Find where the given text appears and provide that cell's center as (x, y) coordinate. 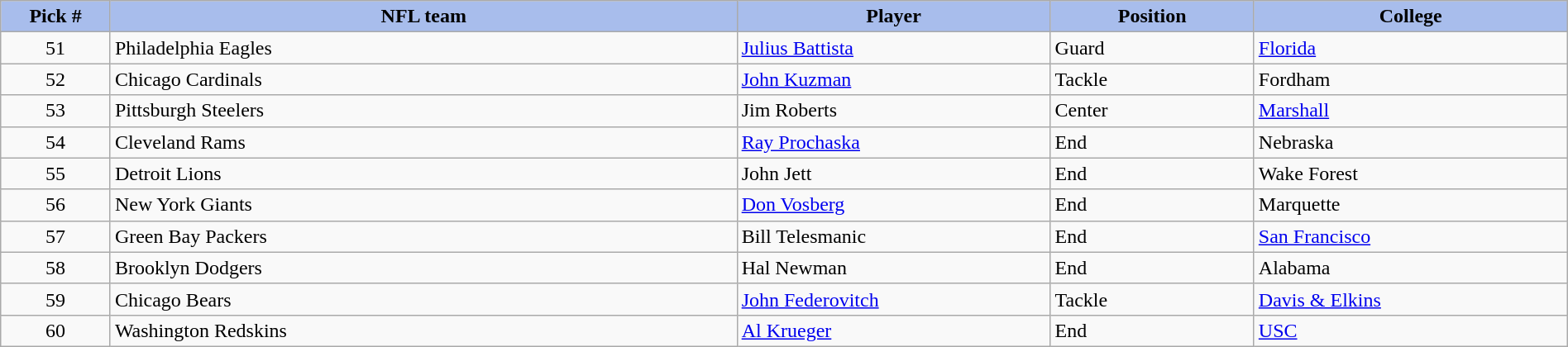
57 (56, 236)
Cleveland Rams (423, 142)
Marquette (1411, 205)
Julius Battista (893, 48)
Green Bay Packers (423, 236)
53 (56, 111)
Detroit Lions (423, 173)
Nebraska (1411, 142)
Pittsburgh Steelers (423, 111)
59 (56, 299)
Position (1152, 17)
Washington Redskins (423, 330)
Ray Prochaska (893, 142)
Center (1152, 111)
John Federovitch (893, 299)
Marshall (1411, 111)
56 (56, 205)
New York Giants (423, 205)
Bill Telesmanic (893, 236)
Fordham (1411, 79)
58 (56, 268)
John Kuzman (893, 79)
Philadelphia Eagles (423, 48)
Florida (1411, 48)
Brooklyn Dodgers (423, 268)
55 (56, 173)
John Jett (893, 173)
Al Krueger (893, 330)
60 (56, 330)
USC (1411, 330)
Davis & Elkins (1411, 299)
Don Vosberg (893, 205)
Guard (1152, 48)
Jim Roberts (893, 111)
52 (56, 79)
Wake Forest (1411, 173)
Player (893, 17)
Alabama (1411, 268)
Chicago Cardinals (423, 79)
San Francisco (1411, 236)
College (1411, 17)
51 (56, 48)
Pick # (56, 17)
Hal Newman (893, 268)
NFL team (423, 17)
Chicago Bears (423, 299)
54 (56, 142)
